Locate the cell with the specified text and output its [X, Y] center coordinate. 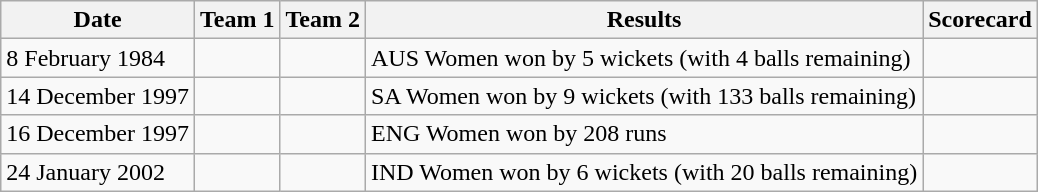
SA Women won by 9 wickets (with 133 balls remaining) [644, 96]
AUS Women won by 5 wickets (with 4 balls remaining) [644, 58]
14 December 1997 [98, 96]
Results [644, 20]
8 February 1984 [98, 58]
Team 1 [237, 20]
Scorecard [980, 20]
IND Women won by 6 wickets (with 20 balls remaining) [644, 172]
Date [98, 20]
24 January 2002 [98, 172]
ENG Women won by 208 runs [644, 134]
16 December 1997 [98, 134]
Team 2 [323, 20]
